Provide the [X, Y] coordinate of the cell's center where the given text is located.  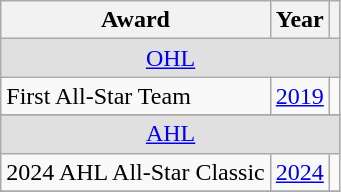
2024 [300, 172]
2019 [300, 96]
Award [136, 20]
AHL [171, 134]
OHL [171, 58]
2024 AHL All-Star Classic [136, 172]
Year [300, 20]
First All-Star Team [136, 96]
